Extract the (x, y) coordinate from the center of the cell holding the provided text.  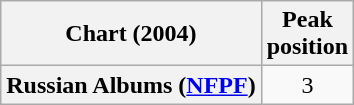
Peakposition (307, 34)
Russian Albums (NFPF) (131, 85)
Chart (2004) (131, 34)
3 (307, 85)
